Output the (X, Y) coordinate of the center of the cell containing the given text.  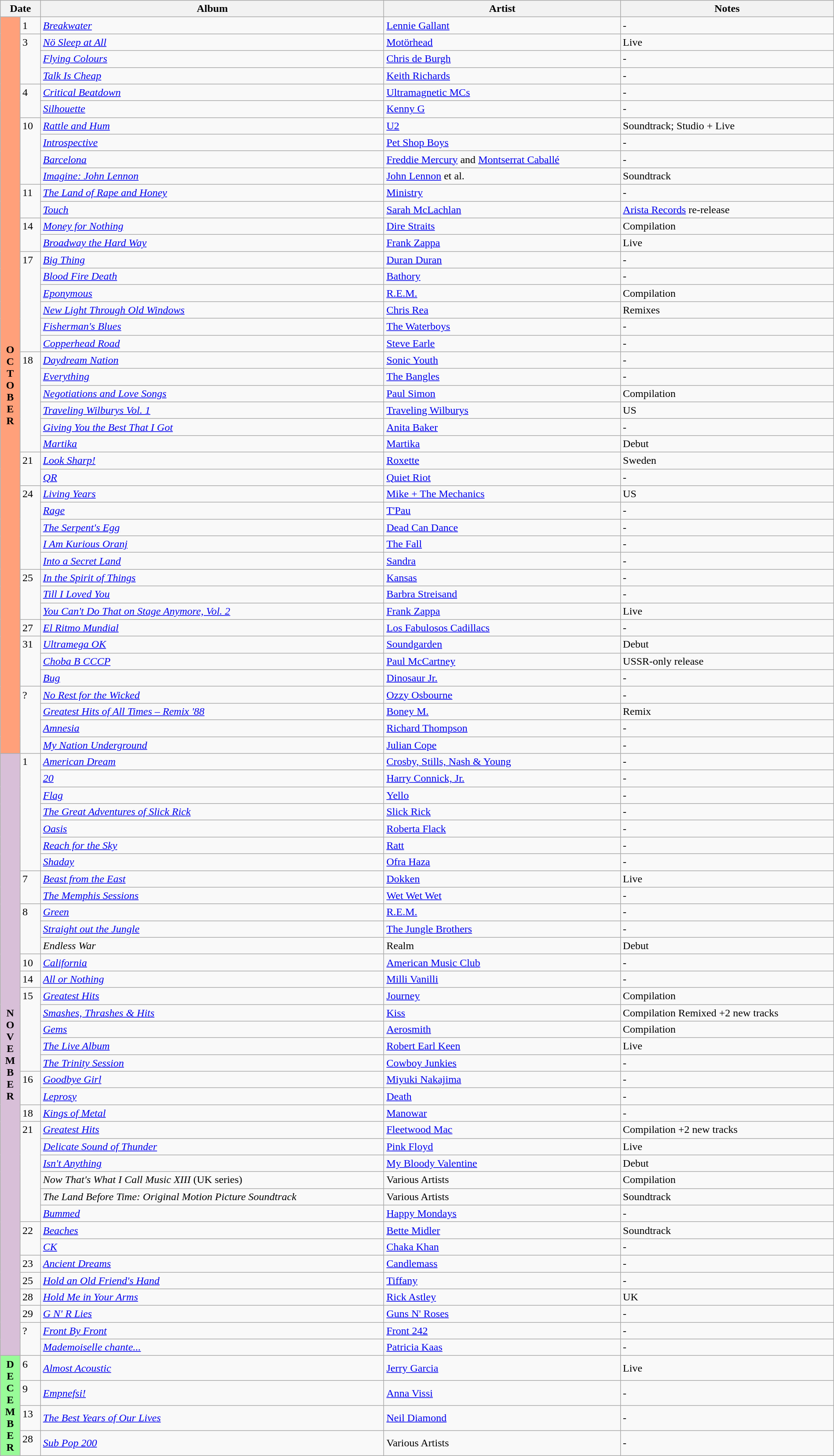
Date (20, 9)
Goodbye Girl (212, 1080)
Money for Nothing (212, 226)
Richard Thompson (502, 728)
California (212, 962)
Dokken (502, 879)
Manowar (502, 1113)
Jerry Garcia (502, 1368)
Beast from the East (212, 879)
Milli Vanilli (502, 979)
Freddie Mercury and Montserrat Caballé (502, 159)
Smashes, Thrashes & Hits (212, 1012)
3 (31, 59)
Death (502, 1096)
Realm (502, 946)
Arista Records re-release (728, 210)
Bummed (212, 1213)
Miyuki Nakajima (502, 1080)
Gems (212, 1030)
Traveling Wilburys Vol. 1 (212, 410)
Guns N' Roses (502, 1314)
USSR-only release (728, 661)
The Live Album (212, 1046)
Happy Mondays (502, 1213)
El Ritmo Mundial (212, 628)
New Light Through Old Windows (212, 310)
Sub Pop 200 (212, 1443)
G N' R Lies (212, 1314)
Till I Loved You (212, 594)
Front 242 (502, 1331)
Bette Midler (502, 1230)
22 (31, 1238)
Paul Simon (502, 393)
Artist (502, 9)
Dire Straits (502, 226)
23 (31, 1263)
Aerosmith (502, 1030)
Greatest Hits of All Times – Remix '88 (212, 711)
13 (31, 1418)
Duran Duran (502, 260)
Lennie Gallant (502, 25)
Soundgarden (502, 644)
Empnefsi! (212, 1394)
Journey (502, 996)
I Am Kurious Oranj (212, 544)
Imagine: John Lennon (212, 176)
Big Thing (212, 260)
Candlemass (502, 1263)
Mike + The Mechanics (502, 494)
Nö Sleep at All (212, 42)
Sweden (728, 460)
Leprosy (212, 1096)
Touch (212, 210)
Beaches (212, 1230)
Barcelona (212, 159)
Sonic Youth (502, 360)
24 (31, 528)
Steve Earle (502, 343)
Broadway the Hard Way (212, 243)
Keith Richards (502, 76)
Now That's What I Call Music XIII (UK series) (212, 1180)
Rick Astley (502, 1297)
NOVEMBER (11, 1055)
Choba B CCCP (212, 661)
4 (31, 101)
Boney M. (502, 711)
Ultramagnetic MCs (502, 92)
Chris de Burgh (502, 59)
The Best Years of Our Lives (212, 1418)
Kings of Metal (212, 1113)
The Memphis Sessions (212, 895)
Compilation Remixed +2 new tracks (728, 1012)
Slick Rick (502, 812)
Bug (212, 678)
Robert Earl Keen (502, 1046)
7 (31, 887)
9 (31, 1394)
Almost Acoustic (212, 1368)
The Waterboys (502, 327)
Album (212, 9)
Remixes (728, 310)
Pet Shop Boys (502, 142)
Into a Secret Land (212, 561)
Motörhead (502, 42)
Silhouette (212, 109)
Kiss (502, 1012)
The Land of Rape and Honey (212, 193)
17 (31, 302)
Cowboy Junkies (502, 1063)
Everything (212, 377)
QR (212, 477)
Endless War (212, 946)
Notes (728, 9)
Remix (728, 711)
Giving You the Best That I Got (212, 427)
6 (31, 1368)
Kenny G (502, 109)
Ministry (502, 193)
Hold an Old Friend's Hand (212, 1281)
Yello (502, 795)
Rage (212, 511)
Flag (212, 795)
Reach for the Sky (212, 845)
UK (728, 1297)
DECEMBER (11, 1406)
You Can't Do That on Stage Anymore, Vol. 2 (212, 611)
11 (31, 201)
Blood Fire Death (212, 277)
John Lennon et al. (502, 176)
Roxette (502, 460)
Barbra Streisand (502, 594)
Traveling Wilburys (502, 410)
20 (212, 779)
27 (31, 628)
All or Nothing (212, 979)
Mademoiselle chante... (212, 1347)
The Jungle Brothers (502, 929)
OCTOBER (11, 385)
Anita Baker (502, 427)
The Land Before Time: Original Motion Picture Soundtrack (212, 1197)
Bathory (502, 277)
Tiffany (502, 1281)
CK (212, 1247)
Shaday (212, 862)
Sarah McLachlan (502, 210)
My Nation Underground (212, 745)
Critical Beatdown (212, 92)
Hold Me in Your Arms (212, 1297)
Ofra Haza (502, 862)
Crosby, Stills, Nash & Young (502, 762)
Introspective (212, 142)
Fisherman's Blues (212, 327)
Chaka Khan (502, 1247)
Anna Vissi (502, 1394)
Flying Colours (212, 59)
29 (31, 1314)
Eponymous (212, 293)
Front By Front (212, 1331)
Isn't Anything (212, 1163)
T'Pau (502, 511)
Ratt (502, 845)
In the Spirit of Things (212, 578)
Straight out the Jungle (212, 929)
My Bloody Valentine (502, 1163)
Copperhead Road (212, 343)
Paul McCartney (502, 661)
Delicate Sound of Thunder (212, 1147)
Daydream Nation (212, 360)
15 (31, 1029)
The Serpent's Egg (212, 528)
Rattle and Hum (212, 126)
Soundtrack; Studio + Live (728, 126)
The Bangles (502, 377)
Negotiations and Love Songs (212, 393)
Wet Wet Wet (502, 895)
Quiet Riot (502, 477)
Talk Is Cheap (212, 76)
The Great Adventures of Slick Rick (212, 812)
Sandra (502, 561)
Roberta Flack (502, 829)
Dinosaur Jr. (502, 678)
Neil Diamond (502, 1418)
The Trinity Session (212, 1063)
Look Sharp! (212, 460)
16 (31, 1088)
Los Fabulosos Cadillacs (502, 628)
Pink Floyd (502, 1147)
Living Years (212, 494)
Ultramega OK (212, 644)
Julian Cope (502, 745)
The Fall (502, 544)
Oasis (212, 829)
Ancient Dreams (212, 1263)
Harry Connick, Jr. (502, 779)
Dead Can Dance (502, 528)
8 (31, 929)
Ozzy Osbourne (502, 695)
Compilation +2 new tracks (728, 1130)
Fleetwood Mac (502, 1130)
Chris Rea (502, 310)
Breakwater (212, 25)
U2 (502, 126)
Amnesia (212, 728)
Green (212, 912)
American Music Club (502, 962)
Patricia Kaas (502, 1347)
Kansas (502, 578)
American Dream (212, 762)
No Rest for the Wicked (212, 695)
31 (31, 661)
